For the text-containing cell, return its midpoint in (x, y) coordinate format. 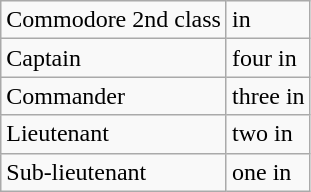
Commander (114, 96)
in (268, 20)
two in (268, 134)
Captain (114, 58)
one in (268, 172)
Sub-lieutenant (114, 172)
Commodore 2nd class (114, 20)
Lieutenant (114, 134)
four in (268, 58)
three in (268, 96)
